Output the (x, y) coordinate of the center of the cell containing the given text.  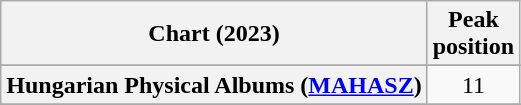
Hungarian Physical Albums (MAHASZ) (214, 85)
Chart (2023) (214, 34)
Peakposition (473, 34)
11 (473, 85)
